Return (X, Y) of the center of cell containing provided text 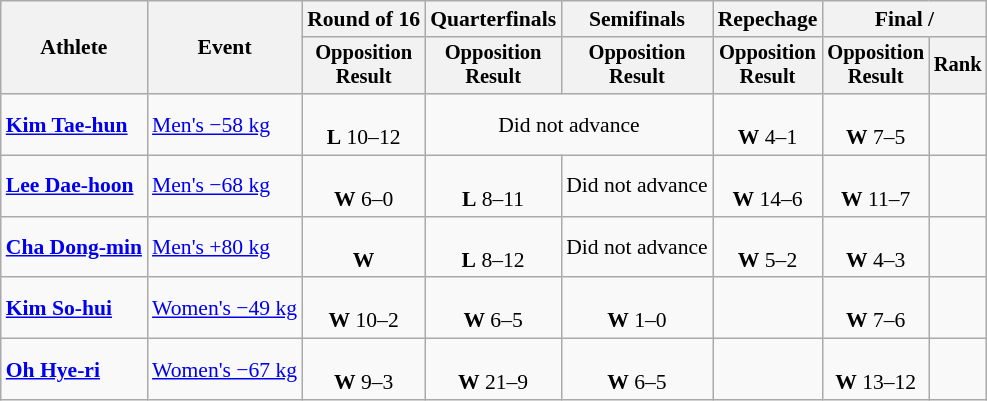
W 21–9 (493, 370)
Quarterfinals (493, 19)
Men's −68 kg (224, 186)
W 13–12 (876, 370)
W 10–2 (364, 308)
W (364, 248)
L 8–12 (493, 248)
Lee Dae-hoon (74, 186)
Kim Tae-hun (74, 124)
W 7–5 (876, 124)
Event (224, 48)
W 1–0 (637, 308)
W 5–2 (768, 248)
W 6–0 (364, 186)
Cha Dong-min (74, 248)
Athlete (74, 48)
Women's −67 kg (224, 370)
L 8–11 (493, 186)
W 14–6 (768, 186)
Women's −49 kg (224, 308)
W 4–3 (876, 248)
Round of 16 (364, 19)
W 7–6 (876, 308)
Repechage (768, 19)
W 11–7 (876, 186)
W 9–3 (364, 370)
Final / (904, 19)
Men's −58 kg (224, 124)
W 4–1 (768, 124)
Men's +80 kg (224, 248)
Kim So-hui (74, 308)
Semifinals (637, 19)
Rank (958, 66)
Oh Hye-ri (74, 370)
L 10–12 (364, 124)
